Output the [X, Y] coordinate of the center of the cell containing the given text.  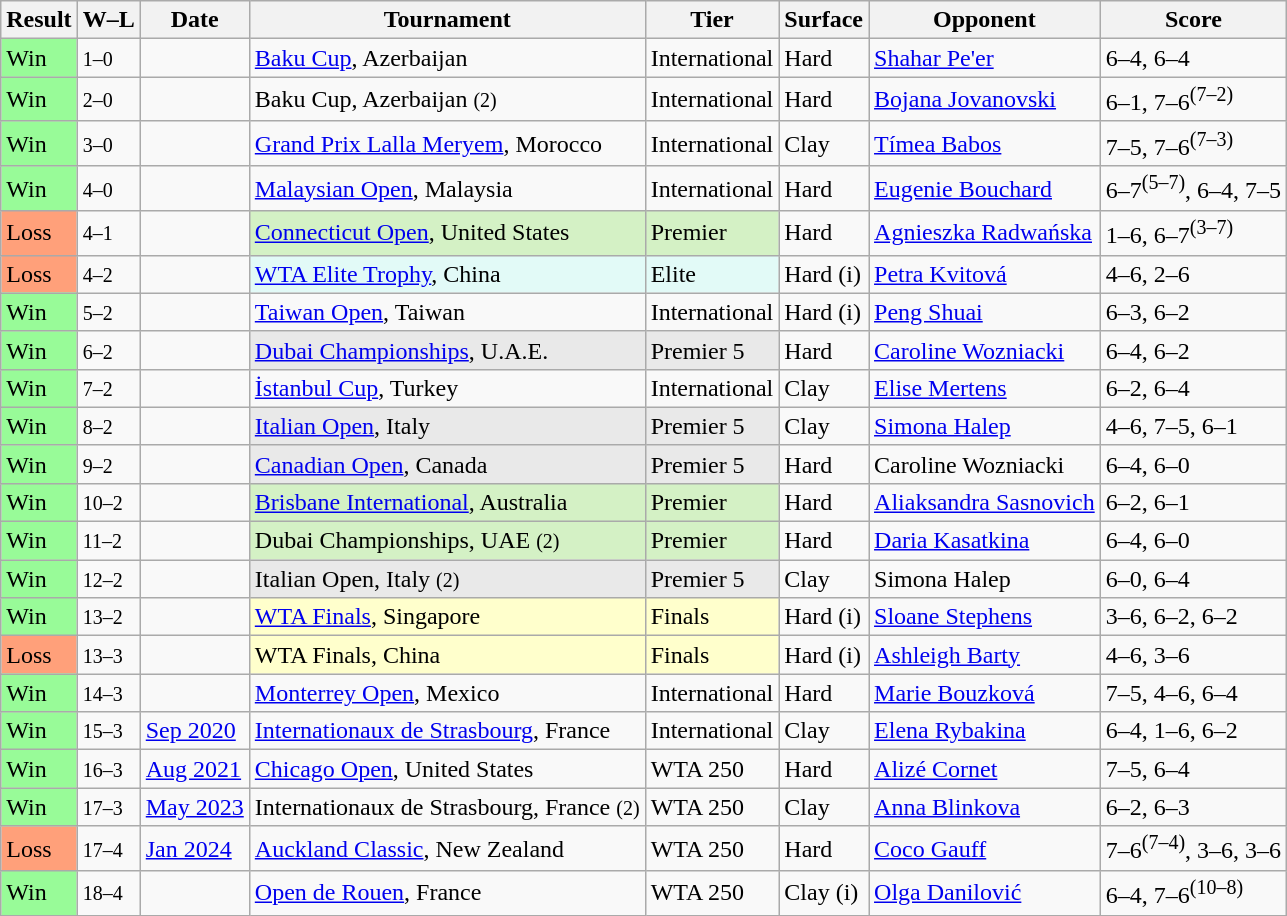
Eugenie Bouchard [985, 188]
Anna Blinkova [985, 807]
9–2 [108, 464]
4–6, 7–5, 6–1 [1193, 426]
5–2 [108, 312]
Grand Prix Lalla Meryem, Morocco [447, 144]
Italian Open, Italy [447, 426]
Internationaux de Strasbourg, France [447, 731]
6–3, 6–2 [1193, 312]
6–4, 7–6(10–8) [1193, 894]
10–2 [108, 502]
13–2 [108, 617]
6–2, 6–1 [1193, 502]
May 2023 [194, 807]
Jan 2024 [194, 848]
Dubai Championships, U.A.E. [447, 350]
Open de Rouen, France [447, 894]
Baku Cup, Azerbaijan (2) [447, 100]
6–4, 6–4 [1193, 58]
WTA Finals, Singapore [447, 617]
4–0 [108, 188]
4–2 [108, 274]
Surface [824, 20]
WTA Elite Trophy, China [447, 274]
15–3 [108, 731]
Marie Bouzková [985, 693]
Tier [712, 20]
6–4, 6–2 [1193, 350]
12–2 [108, 579]
Tournament [447, 20]
Dubai Championships, UAE (2) [447, 541]
WTA Finals, China [447, 655]
1–6, 6–7(3–7) [1193, 234]
17–3 [108, 807]
Sep 2020 [194, 731]
Malaysian Open, Malaysia [447, 188]
Brisbane International, Australia [447, 502]
Canadian Open, Canada [447, 464]
Italian Open, Italy (2) [447, 579]
Result [39, 20]
İstanbul Cup, Turkey [447, 388]
6–1, 7–6(7–2) [1193, 100]
6–7(5–7), 6–4, 7–5 [1193, 188]
Elise Mertens [985, 388]
6–4, 1–6, 6–2 [1193, 731]
Connecticut Open, United States [447, 234]
Sloane Stephens [985, 617]
7–5, 4–6, 6–4 [1193, 693]
Auckland Classic, New Zealand [447, 848]
Shahar Pe'er [985, 58]
Tímea Babos [985, 144]
1–0 [108, 58]
17–4 [108, 848]
13–3 [108, 655]
Baku Cup, Azerbaijan [447, 58]
Peng Shuai [985, 312]
Olga Danilović [985, 894]
Clay (i) [824, 894]
7–6(7–4), 3–6, 3–6 [1193, 848]
16–3 [108, 769]
Internationaux de Strasbourg, France (2) [447, 807]
14–3 [108, 693]
6–2, 6–4 [1193, 388]
2–0 [108, 100]
6–0, 6–4 [1193, 579]
3–0 [108, 144]
Monterrey Open, Mexico [447, 693]
7–5, 6–4 [1193, 769]
Taiwan Open, Taiwan [447, 312]
8–2 [108, 426]
6–2, 6–3 [1193, 807]
Petra Kvitová [985, 274]
Aliaksandra Sasnovich [985, 502]
W–L [108, 20]
Chicago Open, United States [447, 769]
11–2 [108, 541]
Coco Gauff [985, 848]
4–6, 2–6 [1193, 274]
Agnieszka Radwańska [985, 234]
Daria Kasatkina [985, 541]
Bojana Jovanovski [985, 100]
Ashleigh Barty [985, 655]
Date [194, 20]
4–1 [108, 234]
3–6, 6–2, 6–2 [1193, 617]
Alizé Cornet [985, 769]
7–5, 7–6(7–3) [1193, 144]
18–4 [108, 894]
Elite [712, 274]
4–6, 3–6 [1193, 655]
7–2 [108, 388]
Elena Rybakina [985, 731]
Opponent [985, 20]
Score [1193, 20]
6–2 [108, 350]
Aug 2021 [194, 769]
